From the cell containing the given text, extract its center point as (x, y) coordinate. 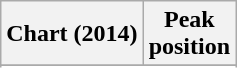
Peakposition (189, 34)
Chart (2014) (72, 34)
